From the cell containing the given text, extract its center point as (X, Y) coordinate. 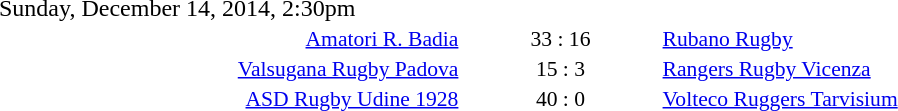
33 : 16 (560, 38)
15 : 3 (560, 68)
